From the cell containing the given text, extract its center point as (x, y) coordinate. 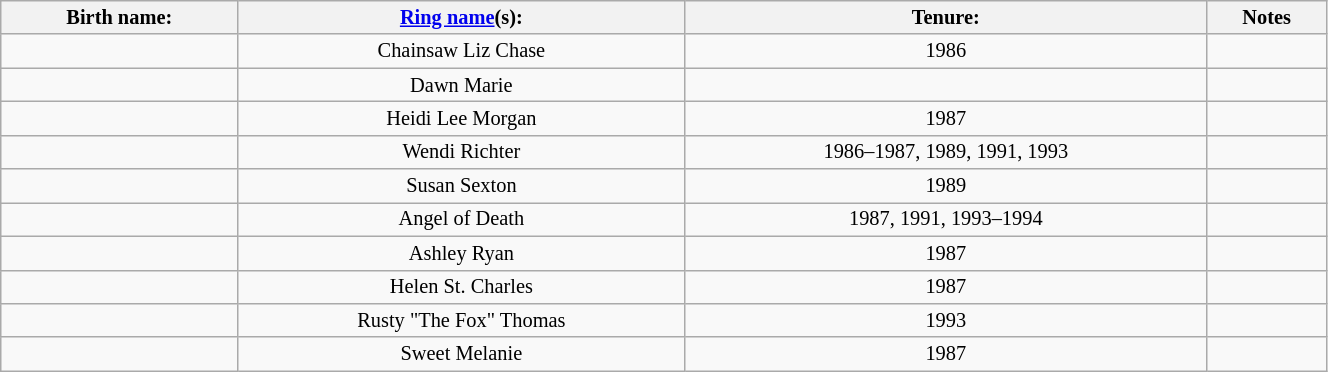
Sweet Melanie (462, 354)
Notes (1267, 17)
1987, 1991, 1993–1994 (946, 219)
Chainsaw Liz Chase (462, 51)
Rusty "The Fox" Thomas (462, 320)
1986–1987, 1989, 1991, 1993 (946, 152)
Helen St. Charles (462, 287)
Birth name: (120, 17)
Heidi Lee Morgan (462, 118)
Ashley Ryan (462, 253)
Dawn Marie (462, 85)
1986 (946, 51)
Wendi Richter (462, 152)
1989 (946, 186)
Susan Sexton (462, 186)
Tenure: (946, 17)
1993 (946, 320)
Ring name(s): (462, 17)
Angel of Death (462, 219)
